Find where the given text appears and provide that cell's center as [X, Y] coordinate. 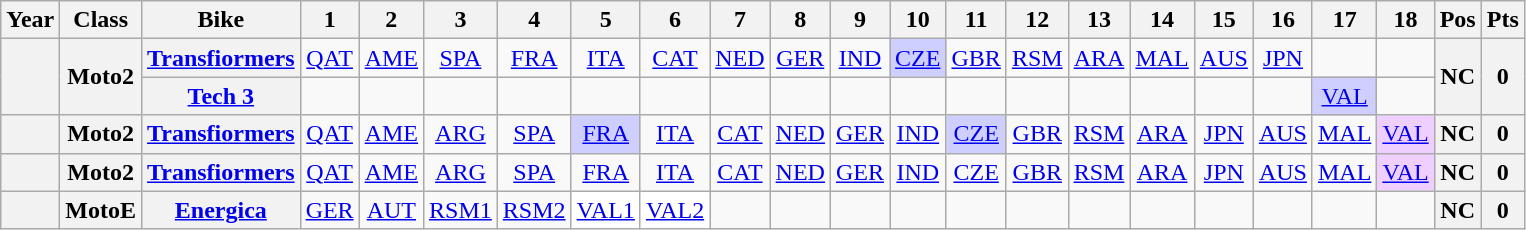
VAL1 [606, 210]
Pts [1502, 20]
15 [1224, 20]
13 [1099, 20]
Pos [1458, 20]
AUT [391, 210]
2 [391, 20]
18 [1406, 20]
Bike [222, 20]
10 [918, 20]
4 [534, 20]
17 [1344, 20]
16 [1282, 20]
11 [976, 20]
RSM1 [461, 210]
9 [860, 20]
14 [1162, 20]
VAL2 [674, 210]
RSM2 [534, 210]
12 [1037, 20]
6 [674, 20]
MotoE [101, 210]
7 [740, 20]
5 [606, 20]
Year [30, 20]
Tech 3 [222, 96]
8 [800, 20]
Energica [222, 210]
1 [330, 20]
Class [101, 20]
3 [461, 20]
